Pinpoint the cell where the given text exists, returning its (X, Y) midpoint coordinate. 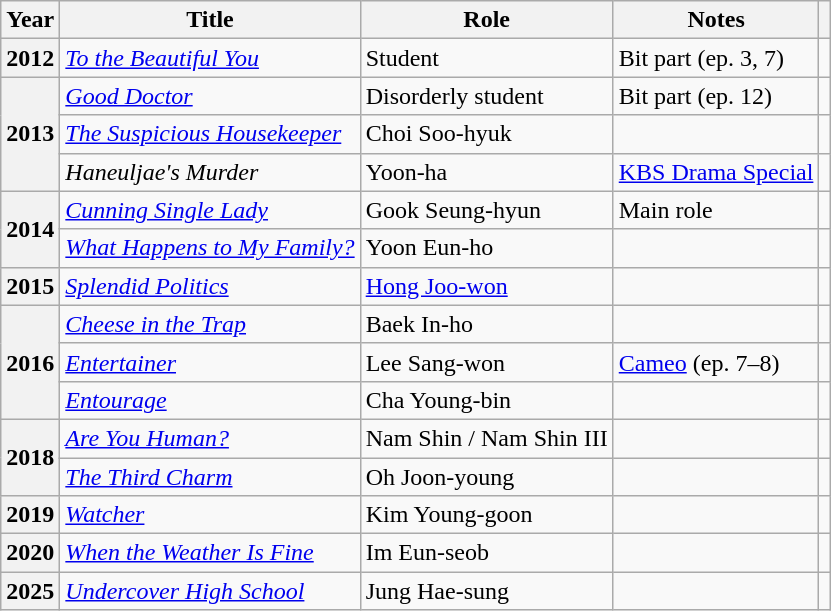
Cameo (ep. 7–8) (716, 362)
Undercover High School (210, 591)
When the Weather Is Fine (210, 553)
Hong Joo-won (486, 286)
KBS Drama Special (716, 172)
2019 (30, 515)
2025 (30, 591)
Title (210, 20)
Bit part (ep. 3, 7) (716, 58)
Splendid Politics (210, 286)
Kim Young-goon (486, 515)
Yoon Eun-ho (486, 248)
Watcher (210, 515)
To the Beautiful You (210, 58)
Disorderly student (486, 96)
2014 (30, 229)
Cha Young-bin (486, 400)
Are You Human? (210, 438)
Student (486, 58)
The Third Charm (210, 477)
Haneuljae's Murder (210, 172)
Cheese in the Trap (210, 324)
Jung Hae-sung (486, 591)
Cunning Single Lady (210, 210)
Entertainer (210, 362)
Lee Sang-won (486, 362)
Bit part (ep. 12) (716, 96)
2020 (30, 553)
Nam Shin / Nam Shin III (486, 438)
Yoon-ha (486, 172)
2018 (30, 457)
Entourage (210, 400)
Baek In-ho (486, 324)
Good Doctor (210, 96)
The Suspicious Housekeeper (210, 134)
2015 (30, 286)
Role (486, 20)
Im Eun-seob (486, 553)
Year (30, 20)
Main role (716, 210)
Gook Seung-hyun (486, 210)
Choi Soo-hyuk (486, 134)
What Happens to My Family? (210, 248)
Notes (716, 20)
2012 (30, 58)
2013 (30, 134)
Oh Joon-young (486, 477)
2016 (30, 362)
